Pinpoint the cell where the given text exists, returning its [X, Y] midpoint coordinate. 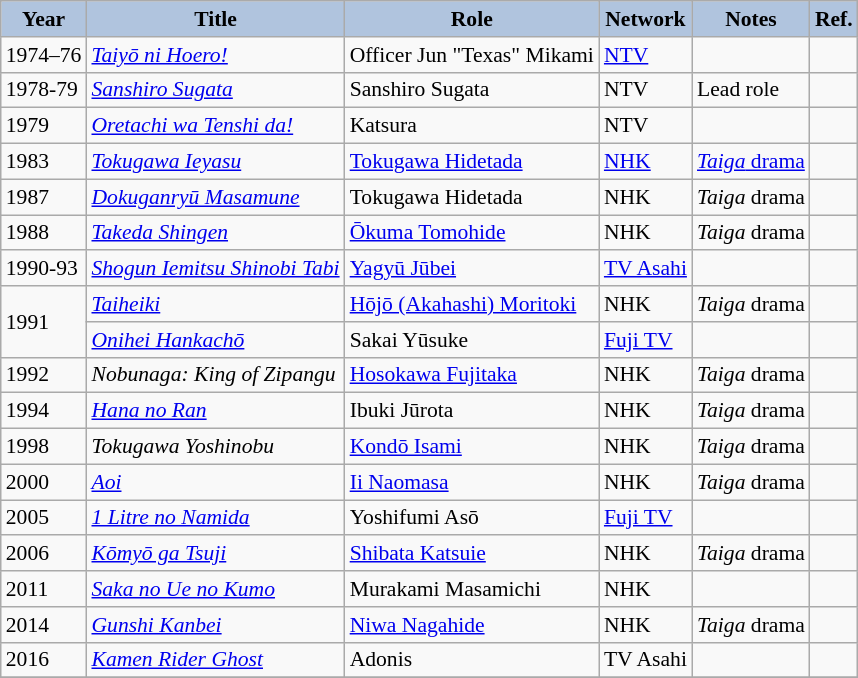
Ōkuma Tomohide [472, 233]
Aoi [215, 482]
1987 [44, 197]
2000 [44, 482]
Taiheiki [215, 304]
Kōmyō ga Tsuji [215, 554]
Oretachi wa Tenshi da! [215, 126]
Dokuganryū Masamune [215, 197]
1 Litre no Namida [215, 518]
1994 [44, 411]
1990-93 [44, 269]
Ref. [834, 19]
2005 [44, 518]
Ii Naomasa [472, 482]
Saka no Ue no Kumo [215, 589]
1983 [44, 162]
2006 [44, 554]
Niwa Nagahide [472, 625]
Shogun Iemitsu Shinobi Tabi [215, 269]
Officer Jun "Texas" Mikami [472, 55]
Hosokawa Fujitaka [472, 375]
Tokugawa Ieyasu [215, 162]
1992 [44, 375]
Hana no Ran [215, 411]
Yoshifumi Asō [472, 518]
Kamen Rider Ghost [215, 660]
Kondō Isami [472, 447]
Notes [751, 19]
Tokugawa Yoshinobu [215, 447]
Hōjō (Akahashi) Moritoki [472, 304]
1991 [44, 322]
Murakami Masamichi [472, 589]
Nobunaga: King of Zipangu [215, 375]
1974–76 [44, 55]
2011 [44, 589]
1998 [44, 447]
Taiyō ni Hoero! [215, 55]
Yagyū Jūbei [472, 269]
Role [472, 19]
2016 [44, 660]
1988 [44, 233]
Gunshi Kanbei [215, 625]
2014 [44, 625]
1978-79 [44, 90]
Year [44, 19]
Sakai Yūsuke [472, 340]
Title [215, 19]
Shibata Katsuie [472, 554]
Network [646, 19]
Lead role [751, 90]
Takeda Shingen [215, 233]
Katsura [472, 126]
Adonis [472, 660]
Ibuki Jūrota [472, 411]
1979 [44, 126]
Onihei Hankachō [215, 340]
